Capture the cell that displays the provided text and extract its (X, Y) central coordinate. 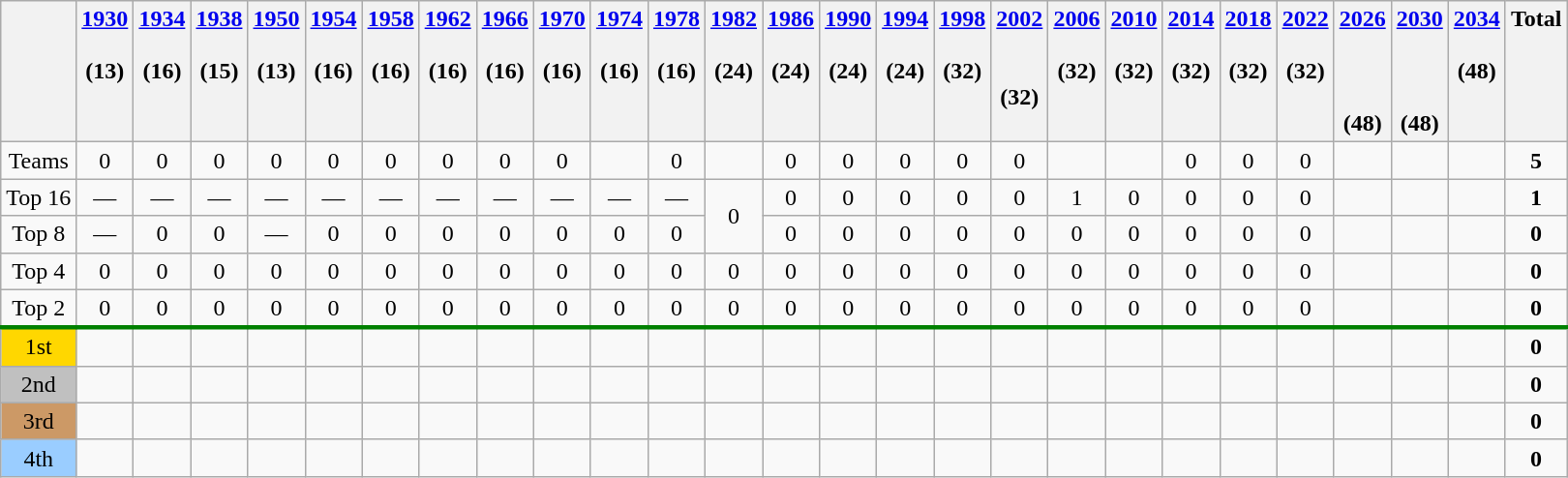
1954 (16) (333, 72)
Top 16 (39, 197)
1982 (24) (734, 72)
1966 (16) (505, 72)
2014 (32) (1191, 72)
1962 (16) (447, 72)
2002 (32) (1020, 72)
2006 (32) (1076, 72)
Total (1536, 72)
1998 (32) (962, 72)
2018 (32) (1249, 72)
1986 (24) (792, 72)
2030(48) (1419, 72)
1978 (16) (676, 72)
1st (39, 347)
1994 (24) (906, 72)
5 (1536, 161)
Teams (39, 161)
1970 (16) (561, 72)
1938 (15) (219, 72)
4th (39, 458)
Top 2 (39, 309)
1958 (16) (391, 72)
2026(48) (1363, 72)
1930 (13) (105, 72)
Top 8 (39, 234)
1934 (16) (163, 72)
2022 (32) (1305, 72)
1990 (24) (848, 72)
1974 (16) (619, 72)
1950 (13) (277, 72)
2nd (39, 384)
3rd (39, 421)
Top 4 (39, 271)
2010 (32) (1134, 72)
2034(48) (1477, 72)
